From the cell containing the given text, extract its center point as [X, Y] coordinate. 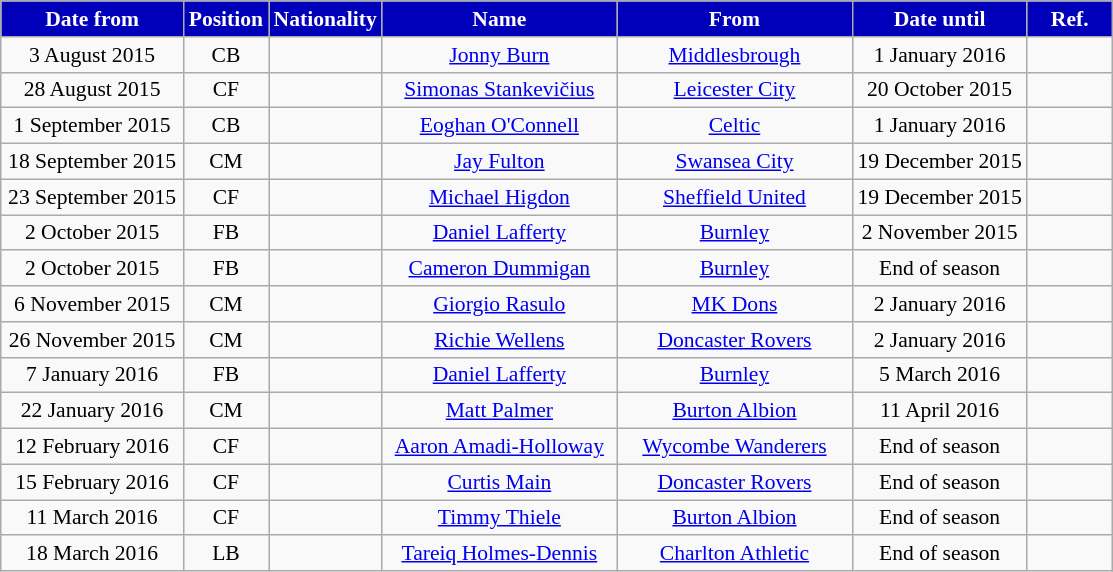
22 January 2016 [92, 411]
Eoghan O'Connell [500, 126]
Giorgio Rasulo [500, 304]
18 March 2016 [92, 554]
2 November 2015 [940, 233]
Aaron Amadi-Holloway [500, 447]
Timmy Thiele [500, 518]
12 February 2016 [92, 447]
1 September 2015 [92, 126]
26 November 2015 [92, 340]
Curtis Main [500, 482]
Simonas Stankevičius [500, 90]
Matt Palmer [500, 411]
Tareiq Holmes-Dennis [500, 554]
Date until [940, 19]
Ref. [1070, 19]
Celtic [734, 126]
20 October 2015 [940, 90]
Michael Higdon [500, 197]
Richie Wellens [500, 340]
Swansea City [734, 162]
7 January 2016 [92, 375]
Nationality [324, 19]
Sheffield United [734, 197]
3 August 2015 [92, 55]
Wycombe Wanderers [734, 447]
From [734, 19]
Date from [92, 19]
Position [226, 19]
15 February 2016 [92, 482]
MK Dons [734, 304]
5 March 2016 [940, 375]
11 April 2016 [940, 411]
Charlton Athletic [734, 554]
Cameron Dummigan [500, 269]
23 September 2015 [92, 197]
28 August 2015 [92, 90]
LB [226, 554]
Jonny Burn [500, 55]
Middlesbrough [734, 55]
Name [500, 19]
Jay Fulton [500, 162]
11 March 2016 [92, 518]
18 September 2015 [92, 162]
Leicester City [734, 90]
6 November 2015 [92, 304]
